For the text-containing cell, return its midpoint in [x, y] coordinate format. 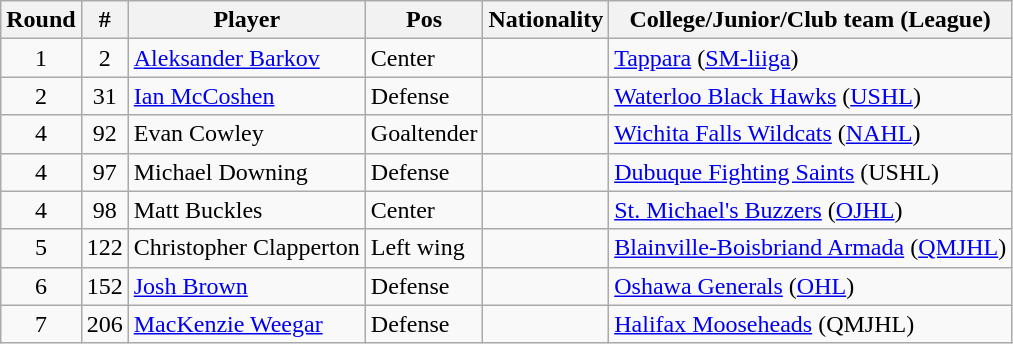
Player [246, 20]
Wichita Falls Wildcats (NAHL) [810, 134]
98 [104, 210]
Ian McCoshen [246, 96]
5 [41, 248]
Pos [424, 20]
1 [41, 58]
Evan Cowley [246, 134]
MacKenzie Weegar [246, 324]
Matt Buckles [246, 210]
Goaltender [424, 134]
152 [104, 286]
31 [104, 96]
92 [104, 134]
206 [104, 324]
Dubuque Fighting Saints (USHL) [810, 172]
Josh Brown [246, 286]
Tappara (SM-liiga) [810, 58]
College/Junior/Club team (League) [810, 20]
Michael Downing [246, 172]
# [104, 20]
Christopher Clapperton [246, 248]
Nationality [546, 20]
6 [41, 286]
Round [41, 20]
7 [41, 324]
Oshawa Generals (OHL) [810, 286]
122 [104, 248]
Left wing [424, 248]
Waterloo Black Hawks (USHL) [810, 96]
Halifax Mooseheads (QMJHL) [810, 324]
St. Michael's Buzzers (OJHL) [810, 210]
Blainville-Boisbriand Armada (QMJHL) [810, 248]
97 [104, 172]
Aleksander Barkov [246, 58]
